Provide the [x, y] coordinate of the cell's center where the given text is located.  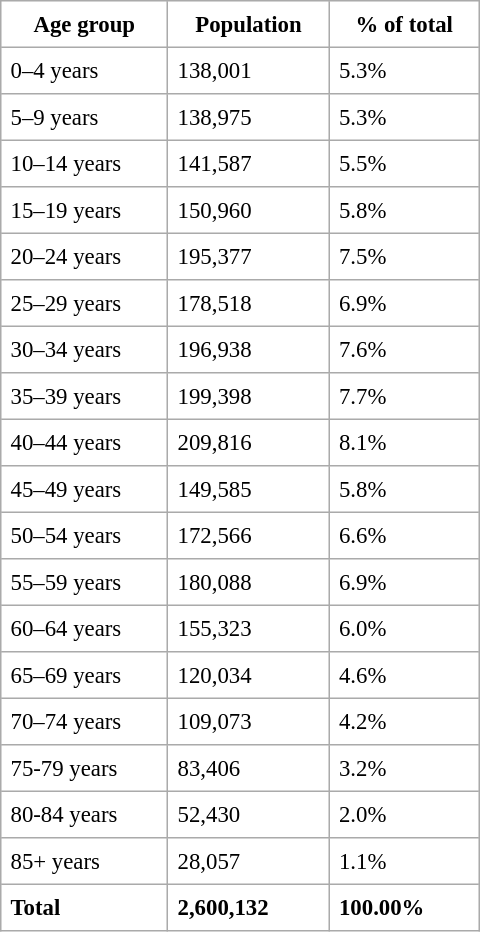
180,088 [248, 582]
35–39 years [84, 396]
178,518 [248, 303]
65–69 years [84, 675]
150,960 [248, 210]
% of total [404, 24]
199,398 [248, 396]
149,585 [248, 489]
25–29 years [84, 303]
85+ years [84, 861]
15–19 years [84, 210]
195,377 [248, 256]
4.2% [404, 721]
10–14 years [84, 163]
45–49 years [84, 489]
50–54 years [84, 535]
4.6% [404, 675]
70–74 years [84, 721]
109,073 [248, 721]
80-84 years [84, 814]
Population [248, 24]
172,566 [248, 535]
6.6% [404, 535]
Age group [84, 24]
2,600,132 [248, 907]
83,406 [248, 768]
2.0% [404, 814]
60–64 years [84, 628]
7.5% [404, 256]
1.1% [404, 861]
5.5% [404, 163]
20–24 years [84, 256]
5–9 years [84, 117]
0–4 years [84, 70]
6.0% [404, 628]
75-79 years [84, 768]
155,323 [248, 628]
3.2% [404, 768]
141,587 [248, 163]
138,001 [248, 70]
209,816 [248, 442]
52,430 [248, 814]
7.7% [404, 396]
120,034 [248, 675]
55–59 years [84, 582]
40–44 years [84, 442]
196,938 [248, 349]
8.1% [404, 442]
7.6% [404, 349]
28,057 [248, 861]
Total [84, 907]
138,975 [248, 117]
30–34 years [84, 349]
100.00% [404, 907]
